Capture the cell that displays the provided text and extract its (x, y) central coordinate. 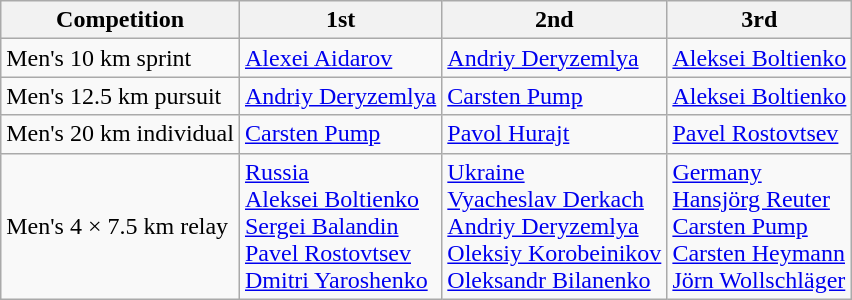
Men's 10 km sprint (120, 58)
3rd (760, 20)
Men's 20 km individual (120, 134)
Competition (120, 20)
2nd (554, 20)
1st (340, 20)
Men's 4 × 7.5 km relay (120, 226)
Pavol Hurajt (554, 134)
RussiaAleksei BoltienkoSergei BalandinPavel RostovtsevDmitri Yaroshenko (340, 226)
Pavel Rostovtsev (760, 134)
UkraineVyacheslav DerkachAndriy DeryzemlyaOleksiy KorobeinikovOleksandr Bilanenko (554, 226)
GermanyHansjörg ReuterCarsten PumpCarsten HeymannJörn Wollschläger (760, 226)
Alexei Aidarov (340, 58)
Men's 12.5 km pursuit (120, 96)
